Extract the (X, Y) coordinate from the center of the cell holding the provided text.  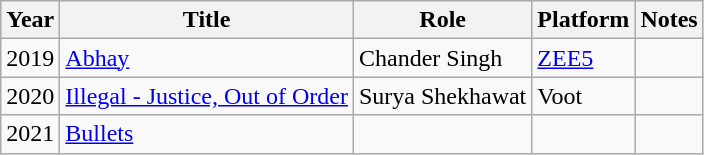
Platform (584, 20)
2020 (30, 96)
Voot (584, 96)
Year (30, 20)
Illegal - Justice, Out of Order (207, 96)
2021 (30, 134)
Role (442, 20)
Abhay (207, 58)
Chander Singh (442, 58)
2019 (30, 58)
Surya Shekhawat (442, 96)
Title (207, 20)
Notes (669, 20)
Bullets (207, 134)
ZEE5 (584, 58)
